Pinpoint the cell where the given text exists, returning its [x, y] midpoint coordinate. 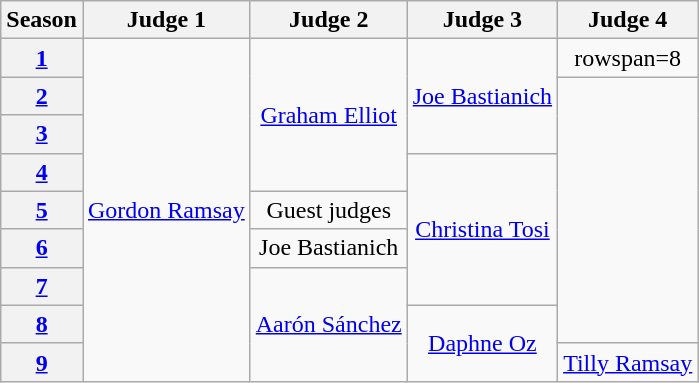
4 [42, 172]
Aarón Sánchez [328, 324]
6 [42, 248]
Judge 1 [166, 20]
Daphne Oz [482, 343]
Graham Elliot [328, 115]
2 [42, 96]
3 [42, 134]
rowspan=8 [628, 58]
Gordon Ramsay [166, 210]
Judge 4 [628, 20]
Christina Tosi [482, 229]
7 [42, 286]
8 [42, 324]
5 [42, 210]
1 [42, 58]
Season [42, 20]
Guest judges [328, 210]
Judge 3 [482, 20]
Tilly Ramsay [628, 362]
Judge 2 [328, 20]
9 [42, 362]
